Return (X, Y) of the center of cell containing provided text 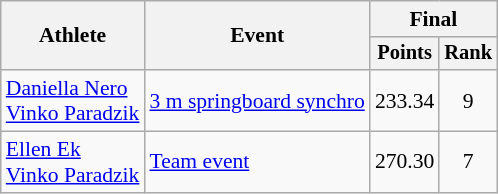
3 m springboard synchro (256, 100)
Rank (468, 54)
Event (256, 36)
Final (434, 19)
Ellen EkVinko Paradzik (73, 162)
Daniella NeroVinko Paradzik (73, 100)
Team event (256, 162)
Athlete (73, 36)
Points (404, 54)
233.34 (404, 100)
270.30 (404, 162)
9 (468, 100)
7 (468, 162)
